From the cell containing the given text, extract its center point as (X, Y) coordinate. 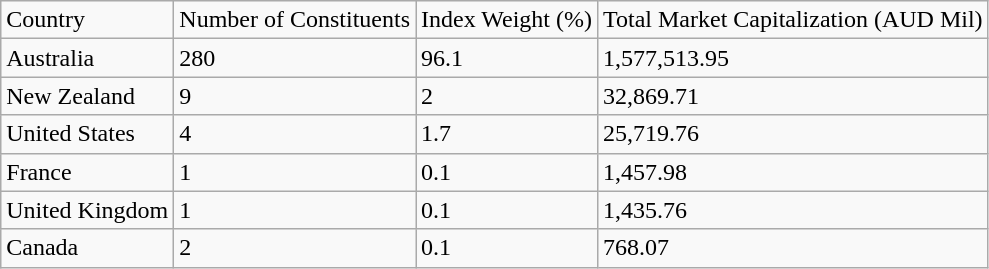
Number of Constituents (295, 20)
New Zealand (88, 96)
768.07 (792, 248)
9 (295, 96)
280 (295, 58)
1.7 (507, 134)
1,435.76 (792, 210)
32,869.71 (792, 96)
Index Weight (%) (507, 20)
4 (295, 134)
25,719.76 (792, 134)
United States (88, 134)
France (88, 172)
1,577,513.95 (792, 58)
Canada (88, 248)
96.1 (507, 58)
Total Market Capitalization (AUD Mil) (792, 20)
United Kingdom (88, 210)
Country (88, 20)
Australia (88, 58)
1,457.98 (792, 172)
